Detect which cell encompasses the target text, then output its (X, Y) center coordinate. 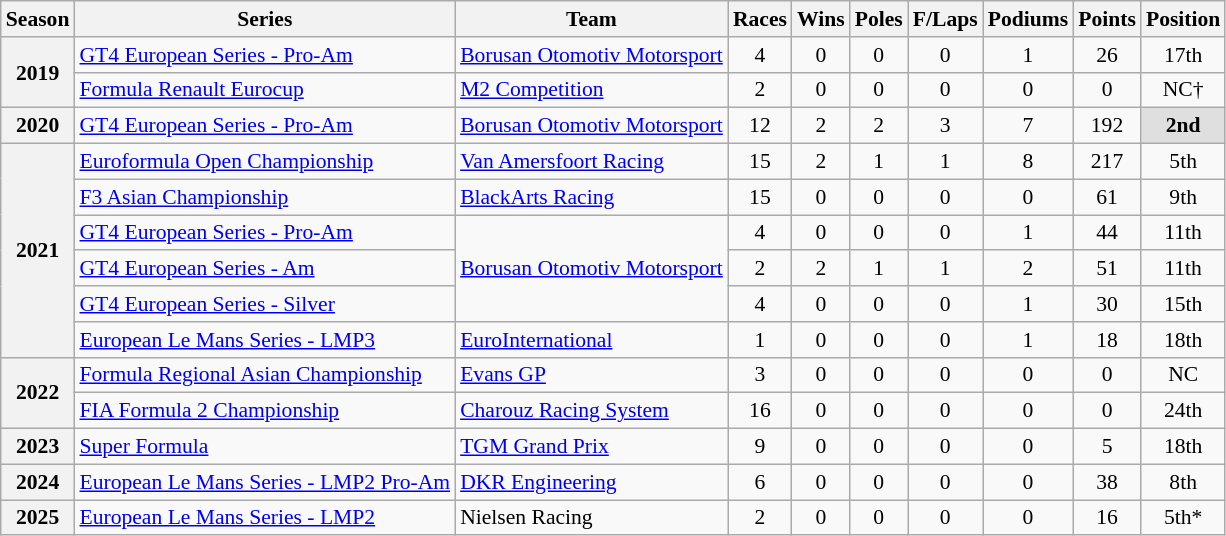
Wins (821, 19)
TGM Grand Prix (592, 447)
M2 Competition (592, 90)
217 (1107, 162)
51 (1107, 269)
8th (1183, 482)
12 (760, 126)
FIA Formula 2 Championship (264, 411)
Poles (879, 19)
2021 (38, 251)
9th (1183, 197)
F/Laps (946, 19)
30 (1107, 304)
EuroInternational (592, 340)
NC (1183, 375)
European Le Mans Series - LMP3 (264, 340)
Season (38, 19)
Formula Renault Eurocup (264, 90)
8 (1028, 162)
5th (1183, 162)
GT4 European Series - Silver (264, 304)
38 (1107, 482)
BlackArts Racing (592, 197)
Position (1183, 19)
Euroformula Open Championship (264, 162)
44 (1107, 233)
2022 (38, 392)
15th (1183, 304)
2023 (38, 447)
Points (1107, 19)
18 (1107, 340)
DKR Engineering (592, 482)
Evans GP (592, 375)
Nielsen Racing (592, 518)
26 (1107, 55)
5th* (1183, 518)
GT4 European Series - Am (264, 269)
2024 (38, 482)
Charouz Racing System (592, 411)
6 (760, 482)
2020 (38, 126)
9 (760, 447)
61 (1107, 197)
2nd (1183, 126)
Super Formula (264, 447)
Formula Regional Asian Championship (264, 375)
24th (1183, 411)
192 (1107, 126)
2025 (38, 518)
European Le Mans Series - LMP2 Pro-Am (264, 482)
European Le Mans Series - LMP2 (264, 518)
Races (760, 19)
F3 Asian Championship (264, 197)
Series (264, 19)
2019 (38, 72)
17th (1183, 55)
Podiums (1028, 19)
NC† (1183, 90)
Team (592, 19)
Van Amersfoort Racing (592, 162)
5 (1107, 447)
7 (1028, 126)
